Detect which cell encompasses the target text, then output its (x, y) center coordinate. 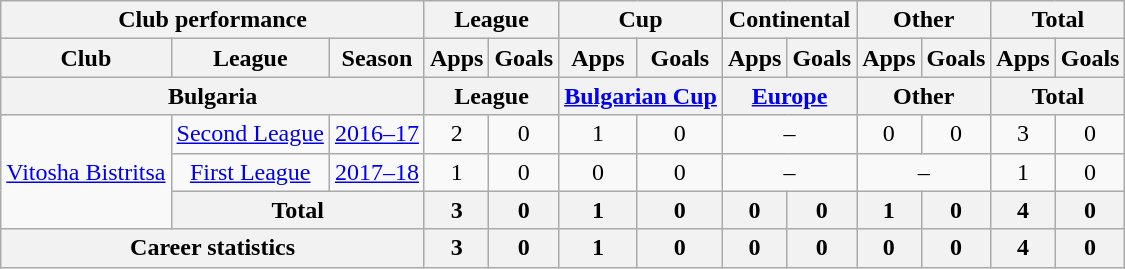
Vitosha Bistritsa (86, 172)
2 (456, 134)
Club performance (213, 20)
Career statistics (213, 248)
Bulgaria (213, 96)
Continental (789, 20)
Second League (250, 134)
Club (86, 58)
Cup (641, 20)
2016–17 (376, 134)
Season (376, 58)
Europe (789, 96)
First League (250, 172)
Bulgarian Cup (641, 96)
2017–18 (376, 172)
